Determine the [x, y] coordinate at the center of the cell enclosing the given text.  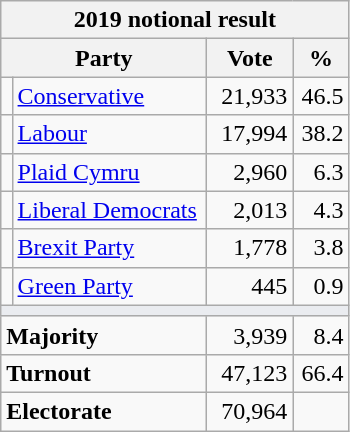
4.3 [321, 210]
2,013 [250, 210]
Majority [104, 335]
38.2 [321, 134]
21,933 [250, 96]
0.9 [321, 286]
70,964 [250, 411]
Labour [110, 134]
46.5 [321, 96]
Liberal Democrats [110, 210]
47,123 [250, 373]
3,939 [250, 335]
Plaid Cymru [110, 172]
Electorate [104, 411]
Vote [250, 58]
17,994 [250, 134]
2,960 [250, 172]
Conservative [110, 96]
Green Party [110, 286]
% [321, 58]
Turnout [104, 373]
1,778 [250, 248]
Brexit Party [110, 248]
3.8 [321, 248]
6.3 [321, 172]
66.4 [321, 373]
Party [104, 58]
445 [250, 286]
2019 notional result [175, 20]
8.4 [321, 335]
